Provide the (X, Y) coordinate of the cell's center where the given text is located.  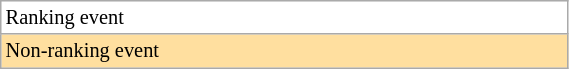
Non-ranking event (284, 51)
Ranking event (284, 17)
